Locate the cell with the specified text and output its (x, y) center coordinate. 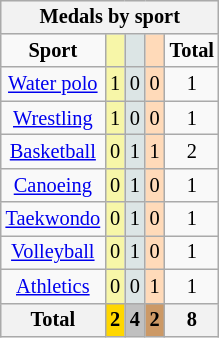
Basketball (54, 152)
Canoeing (54, 185)
Water polo (54, 84)
Taekwondo (54, 219)
8 (192, 320)
Medals by sport (110, 17)
Sport (54, 51)
4 (135, 320)
Volleyball (54, 253)
Athletics (54, 286)
Wrestling (54, 118)
